From the cell containing the given text, extract its center point as (x, y) coordinate. 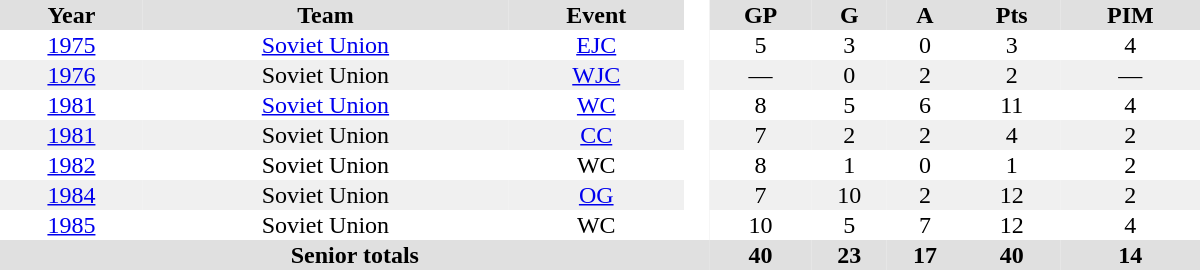
Event (596, 15)
1984 (72, 195)
Team (326, 15)
Pts (1012, 15)
CC (596, 135)
14 (1130, 255)
1982 (72, 165)
1976 (72, 75)
Year (72, 15)
WJC (596, 75)
17 (925, 255)
23 (849, 255)
GP (761, 15)
A (925, 15)
Senior totals (355, 255)
1975 (72, 45)
PIM (1130, 15)
11 (1012, 105)
G (849, 15)
EJC (596, 45)
1985 (72, 225)
OG (596, 195)
6 (925, 105)
